Find where the given text appears and provide that cell's center as [x, y] coordinate. 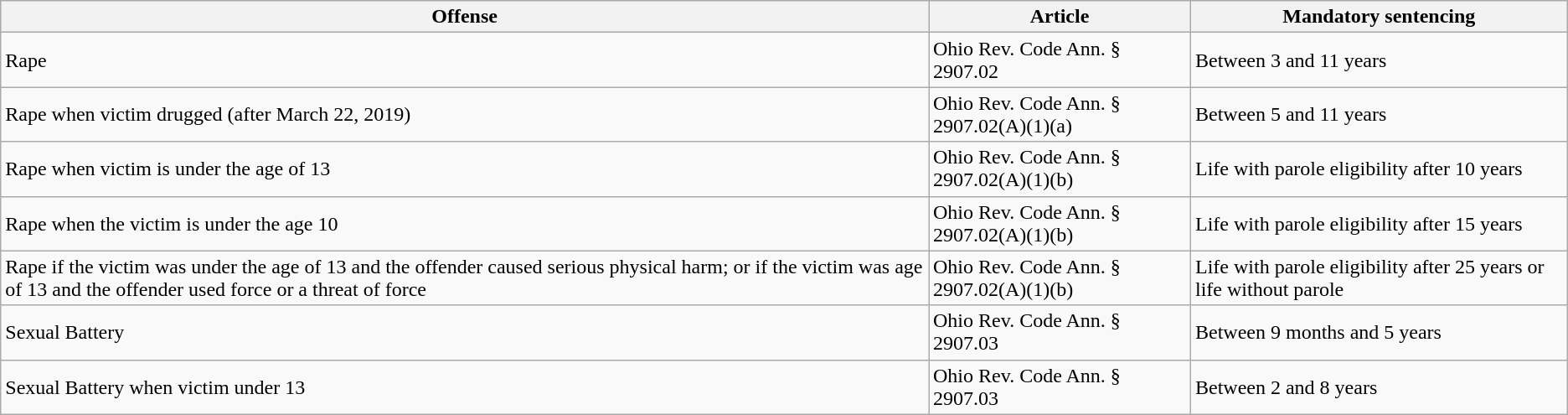
Offense [465, 17]
Sexual Battery when victim under 13 [465, 387]
Rape when victim is under the age of 13 [465, 169]
Mandatory sentencing [1379, 17]
Ohio Rev. Code Ann. § 2907.02 [1059, 60]
Life with parole eligibility after 15 years [1379, 223]
Life with parole eligibility after 10 years [1379, 169]
Article [1059, 17]
Between 2 and 8 years [1379, 387]
Ohio Rev. Code Ann. § 2907.02(A)(1)(a) [1059, 114]
Sexual Battery [465, 332]
Life with parole eligibility after 25 years or life without parole [1379, 278]
Rape when victim drugged (after March 22, 2019) [465, 114]
Between 3 and 11 years [1379, 60]
Between 5 and 11 years [1379, 114]
Rape [465, 60]
Rape when the victim is under the age 10 [465, 223]
Between 9 months and 5 years [1379, 332]
